Output the (X, Y) coordinate of the center of the cell containing the given text.  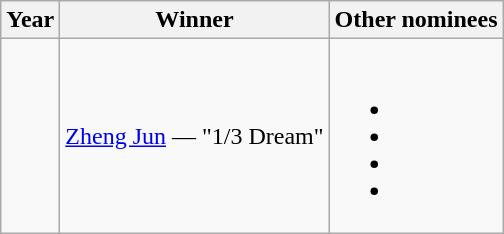
Winner (194, 20)
Zheng Jun — "1/3 Dream" (194, 136)
Other nominees (416, 20)
Year (30, 20)
